Find where the given text appears and provide that cell's center as (X, Y) coordinate. 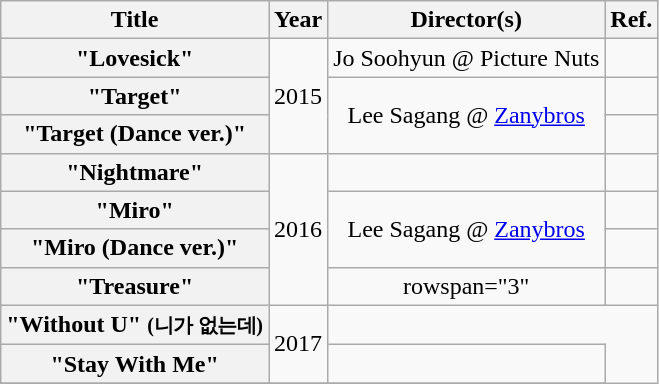
"Without U" (니가 없는데) (135, 325)
Year (298, 20)
Title (135, 20)
"Treasure" (135, 286)
"Miro" (135, 210)
Director(s) (466, 20)
"Lovesick" (135, 58)
Ref. (632, 20)
"Target (Dance ver.)" (135, 134)
rowspan="3" (466, 286)
2015 (298, 96)
"Stay With Me" (135, 364)
"Nightmare" (135, 172)
Jo Soohyun @ Picture Nuts (466, 58)
2016 (298, 229)
"Miro (Dance ver.)" (135, 248)
"Target" (135, 96)
2017 (298, 344)
